Provide the [X, Y] coordinate of the cell's center where the given text is located.  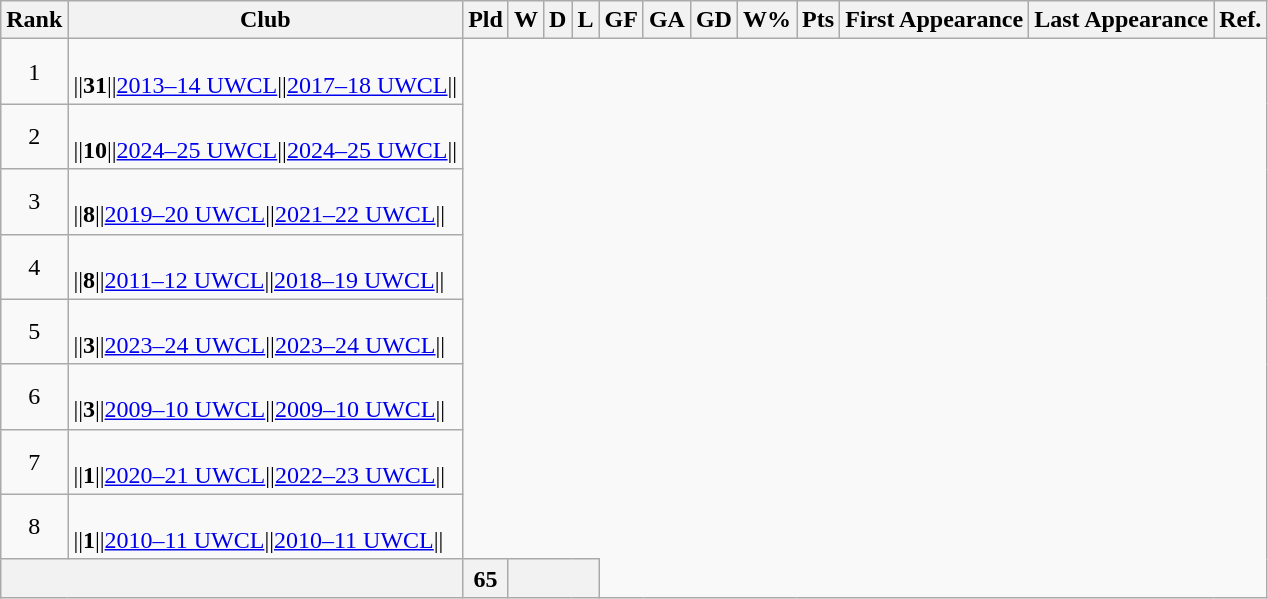
W [526, 20]
2 [34, 136]
Ref. [1240, 20]
||10||2024–25 UWCL||2024–25 UWCL|| [266, 136]
Rank [34, 20]
||8||2011–12 UWCL||2018–19 UWCL|| [266, 266]
65 [486, 578]
3 [34, 202]
8 [34, 526]
6 [34, 396]
5 [34, 332]
D [557, 20]
7 [34, 462]
Last Appearance [1122, 20]
First Appearance [934, 20]
4 [34, 266]
GF [621, 20]
Pld [486, 20]
||3||2009–10 UWCL||2009–10 UWCL|| [266, 396]
GD [714, 20]
||3||2023–24 UWCL||2023–24 UWCL|| [266, 332]
1 [34, 72]
||31||2013–14 UWCL||2017–18 UWCL|| [266, 72]
L [586, 20]
||1||2020–21 UWCL||2022–23 UWCL|| [266, 462]
GA [666, 20]
||8||2019–20 UWCL||2021–22 UWCL|| [266, 202]
Pts [818, 20]
Club [266, 20]
W% [766, 20]
||1||2010–11 UWCL||2010–11 UWCL|| [266, 526]
